Capture the cell that displays the provided text and extract its (x, y) central coordinate. 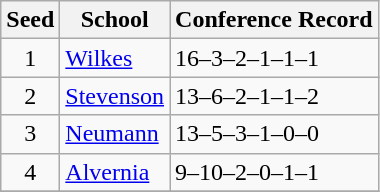
Conference Record (274, 20)
4 (30, 172)
2 (30, 96)
16–3–2–1–1–1 (274, 58)
3 (30, 134)
13–5–3–1–0–0 (274, 134)
9–10–2–0–1–1 (274, 172)
Stevenson (115, 96)
13–6–2–1–1–2 (274, 96)
Alvernia (115, 172)
1 (30, 58)
School (115, 20)
Wilkes (115, 58)
Neumann (115, 134)
Seed (30, 20)
